Locate the cell with the specified text and output its [X, Y] center coordinate. 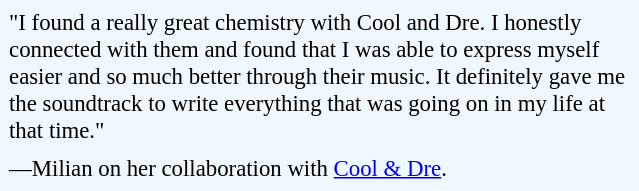
—Milian on her collaboration with Cool & Dre. [320, 168]
